Find where the given text appears and provide that cell's center as [X, Y] coordinate. 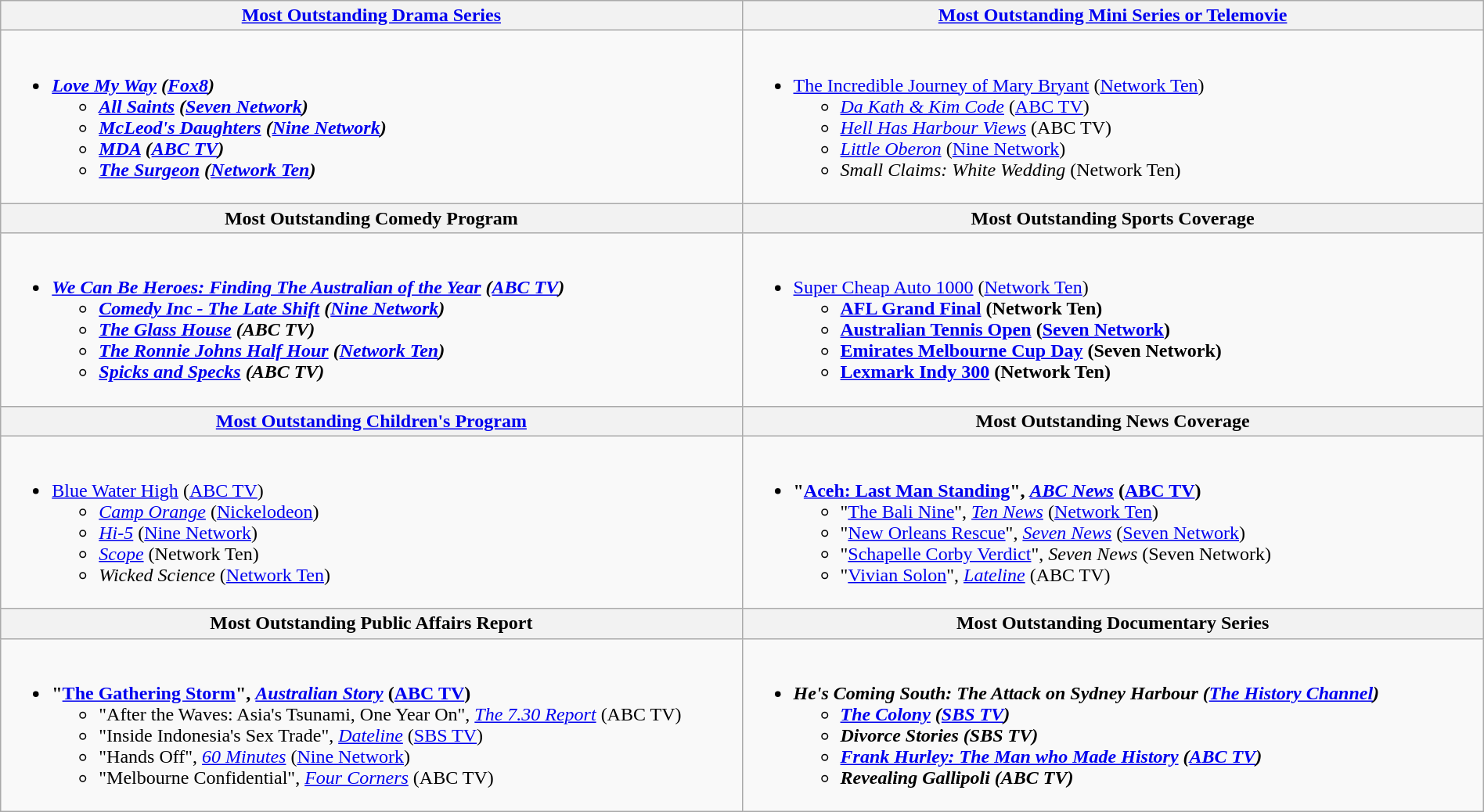
Most Outstanding News Coverage [1113, 421]
Love My Way (Fox8)All Saints (Seven Network)McLeod's Daughters (Nine Network)MDA (ABC TV)The Surgeon (Network Ten) [371, 117]
Most Outstanding Children's Program [371, 421]
Most Outstanding Sports Coverage [1113, 218]
Most Outstanding Public Affairs Report [371, 623]
Blue Water High (ABC TV)Camp Orange (Nickelodeon)Hi-5 (Nine Network)Scope (Network Ten)Wicked Science (Network Ten) [371, 523]
Most Outstanding Drama Series [371, 16]
Most Outstanding Mini Series or Telemovie [1113, 16]
Most Outstanding Comedy Program [371, 218]
Most Outstanding Documentary Series [1113, 623]
